Pinpoint the cell where the given text exists, returning its (X, Y) midpoint coordinate. 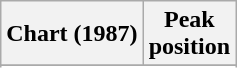
Peakposition (189, 34)
Chart (1987) (72, 34)
